Extract the [x, y] coordinate from the center of the cell holding the provided text.  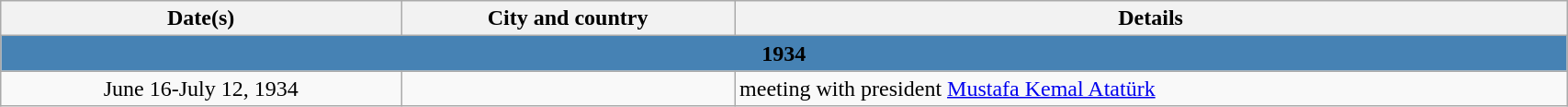
City and country [568, 18]
June 16-July 12, 1934 [201, 89]
1934 [784, 53]
Details [1151, 18]
meeting with president Mustafa Kemal Atatürk [1151, 89]
Date(s) [201, 18]
